Pinpoint the cell where the given text exists, returning its (x, y) midpoint coordinate. 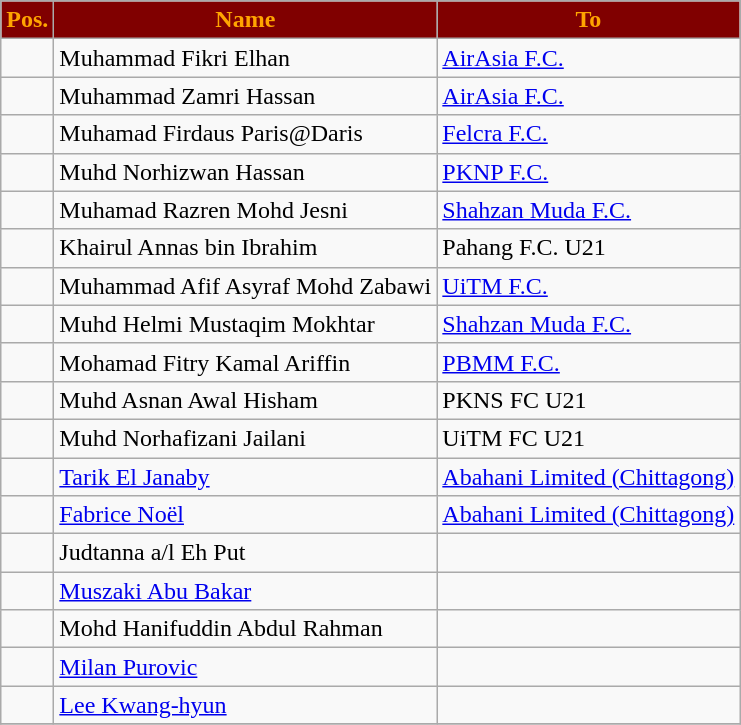
UiTM F.C. (588, 286)
Fabrice Noël (246, 515)
Name (246, 20)
PKNP F.C. (588, 172)
Muhamad Razren Mohd Jesni (246, 210)
Muhd Helmi Mustaqim Mokhtar (246, 324)
To (588, 20)
UiTM FC U21 (588, 438)
Muhammad Zamri Hassan (246, 96)
Muhammad Afif Asyraf Mohd Zabawi (246, 286)
Tarik El Janaby (246, 477)
PKNS FC U21 (588, 400)
Felcra F.C. (588, 134)
Muszaki Abu Bakar (246, 591)
Muhammad Fikri Elhan (246, 58)
Pahang F.C. U21 (588, 248)
Lee Kwang-hyun (246, 705)
PBMM F.C. (588, 362)
Judtanna a/l Eh Put (246, 553)
Pos. (28, 20)
Milan Purovic (246, 667)
Khairul Annas bin Ibrahim (246, 248)
Muhd Asnan Awal Hisham (246, 400)
Muhd Norhizwan Hassan (246, 172)
Muhamad Firdaus Paris@Daris (246, 134)
Mohamad Fitry Kamal Ariffin (246, 362)
Muhd Norhafizani Jailani (246, 438)
Mohd Hanifuddin Abdul Rahman (246, 629)
